Find where the given text appears and provide that cell's center as [X, Y] coordinate. 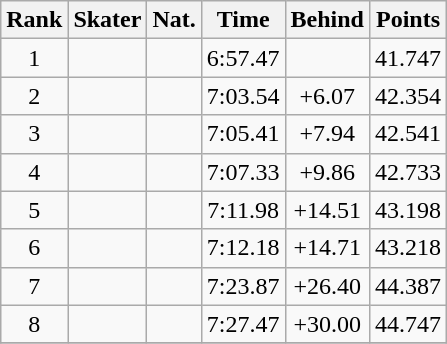
+26.40 [327, 286]
7:03.54 [243, 96]
41.747 [408, 58]
+6.07 [327, 96]
7 [34, 286]
42.354 [408, 96]
44.747 [408, 324]
Nat. [174, 20]
1 [34, 58]
7:27.47 [243, 324]
+9.86 [327, 172]
42.541 [408, 134]
+7.94 [327, 134]
8 [34, 324]
Skater [108, 20]
7:12.18 [243, 248]
6 [34, 248]
3 [34, 134]
Behind [327, 20]
7:23.87 [243, 286]
2 [34, 96]
44.387 [408, 286]
5 [34, 210]
7:07.33 [243, 172]
42.733 [408, 172]
Points [408, 20]
+14.71 [327, 248]
43.218 [408, 248]
Rank [34, 20]
4 [34, 172]
+14.51 [327, 210]
7:05.41 [243, 134]
7:11.98 [243, 210]
6:57.47 [243, 58]
+30.00 [327, 324]
Time [243, 20]
43.198 [408, 210]
